From the cell containing the given text, extract its center point as [X, Y] coordinate. 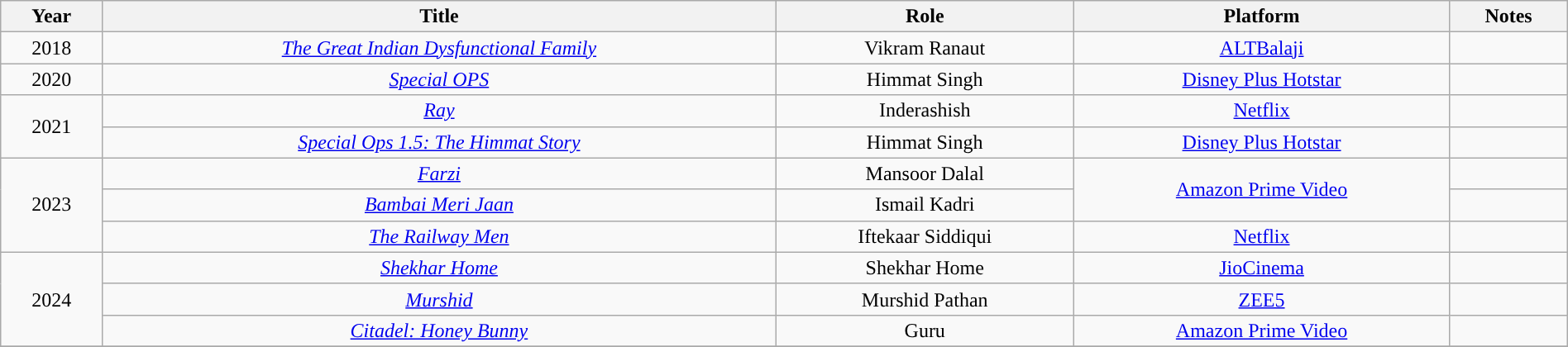
Iftekaar Siddiqui [925, 236]
The Railway Men [440, 236]
Inderashish [925, 111]
Notes [1508, 17]
Murshid Pathan [925, 299]
JioCinema [1262, 268]
ZEE5 [1262, 299]
Vikram Ranaut [925, 48]
2023 [51, 205]
2021 [51, 126]
Year [51, 17]
2020 [51, 79]
Murshid [440, 299]
2024 [51, 299]
Role [925, 17]
Citadel: Honey Bunny [440, 330]
Farzi [440, 173]
ALTBalaji [1262, 48]
Bambai Meri Jaan [440, 205]
The Great Indian Dysfunctional Family [440, 48]
Title [440, 17]
Guru [925, 330]
Special Ops 1.5: The Himmat Story [440, 142]
Platform [1262, 17]
2018 [51, 48]
Special OPS [440, 79]
Ismail Kadri [925, 205]
Mansoor Dalal [925, 173]
Ray [440, 111]
